Extract the (X, Y) coordinate from the center of the cell holding the provided text.  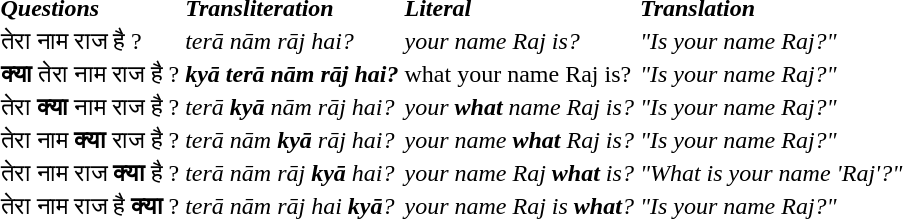
your name Raj what is? (519, 173)
terā nām rāj kyā hai? (292, 173)
terā nām rāj hai? (292, 41)
your name what Raj is? (519, 140)
"What is your name 'Raj'?" (770, 173)
what your name Raj is? (519, 74)
terā nām kyā rāj hai? (292, 140)
your name Raj is? (519, 41)
your what name Raj is? (519, 107)
kyā terā nām rāj hai? (292, 74)
terā kyā nām rāj hai? (292, 107)
